Find where the given text appears and provide that cell's center as [x, y] coordinate. 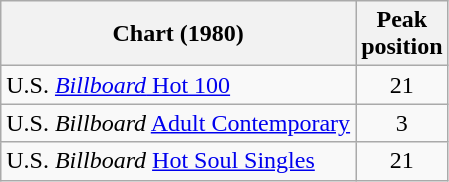
Peakposition [402, 34]
U.S. Billboard Adult Contemporary [178, 123]
3 [402, 123]
U.S. Billboard Hot 100 [178, 85]
Chart (1980) [178, 34]
U.S. Billboard Hot Soul Singles [178, 161]
